Return the [X, Y] coordinate for the center point of the cell that contains the specified text.  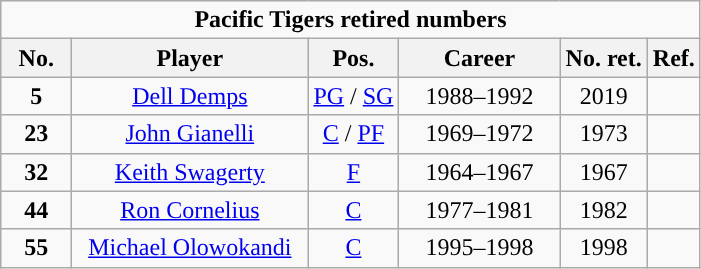
1982 [604, 210]
44 [36, 210]
Ref. [674, 58]
Ron Cornelius [190, 210]
1967 [604, 172]
Pos. [354, 58]
2019 [604, 96]
1969–1972 [480, 134]
55 [36, 248]
C / PF [354, 134]
1973 [604, 134]
23 [36, 134]
Keith Swagerty [190, 172]
Player [190, 58]
Dell Demps [190, 96]
Career [480, 58]
PG / SG [354, 96]
1964–1967 [480, 172]
Michael Olowokandi [190, 248]
1977–1981 [480, 210]
Pacific Tigers retired numbers [351, 20]
1998 [604, 248]
1995–1998 [480, 248]
John Gianelli [190, 134]
F [354, 172]
32 [36, 172]
No. ret. [604, 58]
5 [36, 96]
1988–1992 [480, 96]
No. [36, 58]
